For the text-containing cell, return its midpoint in (X, Y) coordinate format. 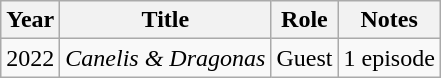
2022 (30, 58)
1 episode (389, 58)
Role (304, 20)
Year (30, 20)
Canelis & Dragonas (166, 58)
Notes (389, 20)
Guest (304, 58)
Title (166, 20)
